Find where the given text appears and provide that cell's center as (X, Y) coordinate. 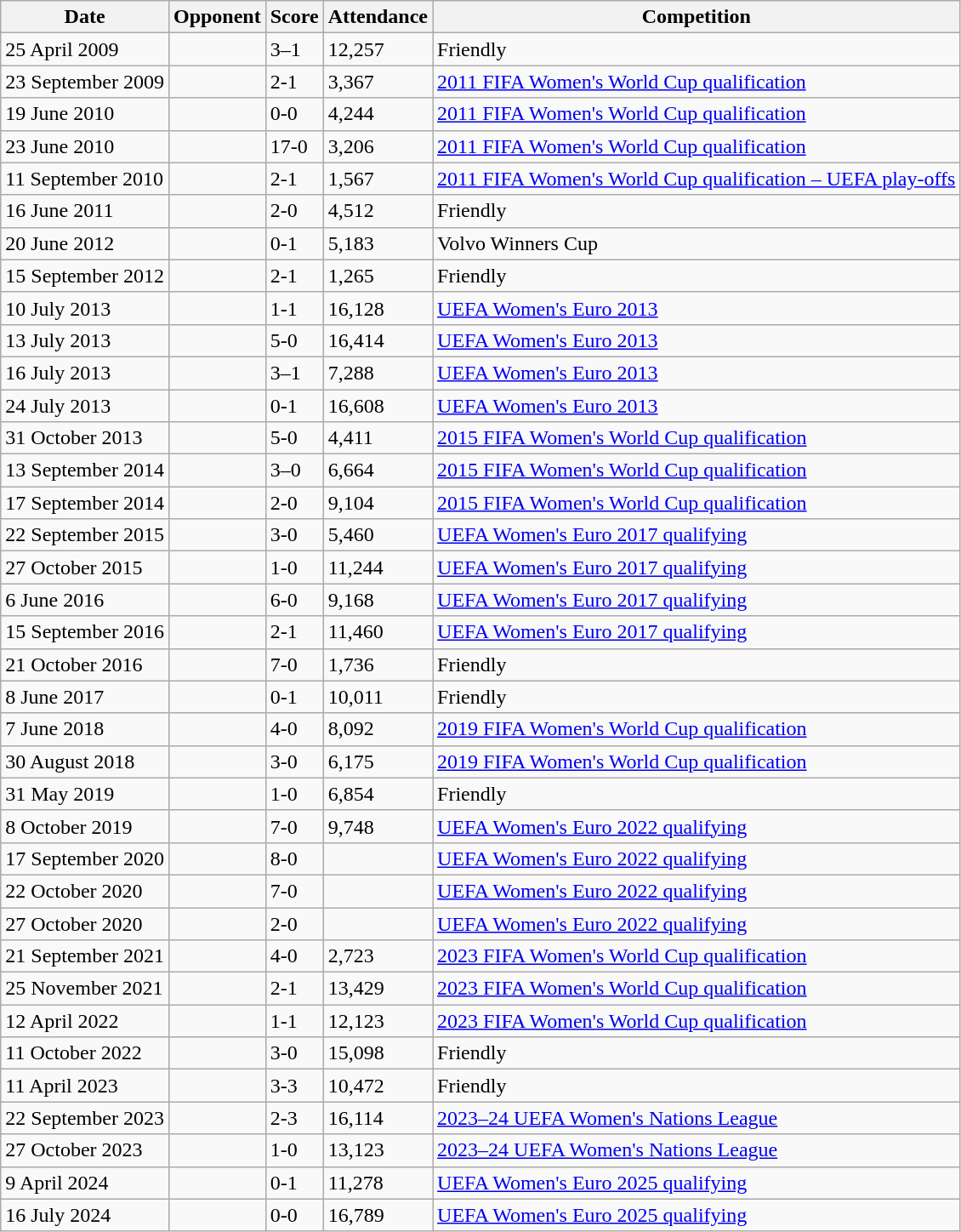
3,206 (378, 146)
30 August 2018 (85, 761)
19 June 2010 (85, 114)
27 October 2015 (85, 568)
16 July 2013 (85, 373)
9 April 2024 (85, 1183)
10 July 2013 (85, 308)
22 October 2020 (85, 891)
12,123 (378, 1021)
17 September 2020 (85, 858)
Date (85, 17)
16 July 2024 (85, 1215)
31 October 2013 (85, 438)
1,567 (378, 179)
13,429 (378, 989)
8-0 (294, 858)
13 September 2014 (85, 471)
9,168 (378, 600)
27 October 2020 (85, 923)
4,244 (378, 114)
22 September 2015 (85, 535)
13 July 2013 (85, 340)
17 September 2014 (85, 503)
12 April 2022 (85, 1021)
16,414 (378, 340)
17-0 (294, 146)
23 September 2009 (85, 82)
12,257 (378, 49)
4,512 (378, 211)
5,460 (378, 535)
20 June 2012 (85, 243)
8,092 (378, 729)
16,114 (378, 1118)
15 September 2012 (85, 276)
10,011 (378, 697)
11,460 (378, 632)
11 April 2023 (85, 1086)
3,367 (378, 82)
9,748 (378, 826)
7,288 (378, 373)
6,664 (378, 471)
13,123 (378, 1150)
22 September 2023 (85, 1118)
5,183 (378, 243)
16,128 (378, 308)
1,736 (378, 664)
1,265 (378, 276)
6,175 (378, 761)
6 June 2016 (85, 600)
10,472 (378, 1086)
Attendance (378, 17)
16 June 2011 (85, 211)
11 September 2010 (85, 179)
15 September 2016 (85, 632)
25 April 2009 (85, 49)
8 October 2019 (85, 826)
2,723 (378, 956)
2-3 (294, 1118)
21 October 2016 (85, 664)
Opponent (217, 17)
6-0 (294, 600)
Volvo Winners Cup (697, 243)
6,854 (378, 794)
4,411 (378, 438)
11,278 (378, 1183)
11 October 2022 (85, 1053)
Score (294, 17)
Competition (697, 17)
11,244 (378, 568)
23 June 2010 (85, 146)
2011 FIFA Women's World Cup qualification – UEFA play-offs (697, 179)
27 October 2023 (85, 1150)
16,789 (378, 1215)
9,104 (378, 503)
21 September 2021 (85, 956)
31 May 2019 (85, 794)
7 June 2018 (85, 729)
15,098 (378, 1053)
25 November 2021 (85, 989)
3–0 (294, 471)
8 June 2017 (85, 697)
3-3 (294, 1086)
24 July 2013 (85, 406)
16,608 (378, 406)
